For the text-containing cell, return its midpoint in [x, y] coordinate format. 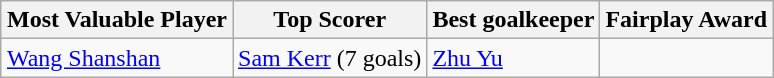
Top Scorer [330, 20]
Zhu Yu [514, 58]
Fairplay Award [686, 20]
Best goalkeeper [514, 20]
Wang Shanshan [116, 58]
Sam Kerr (7 goals) [330, 58]
Most Valuable Player [116, 20]
